Search for the cell housing the specified text and yield its [X, Y] center coordinate. 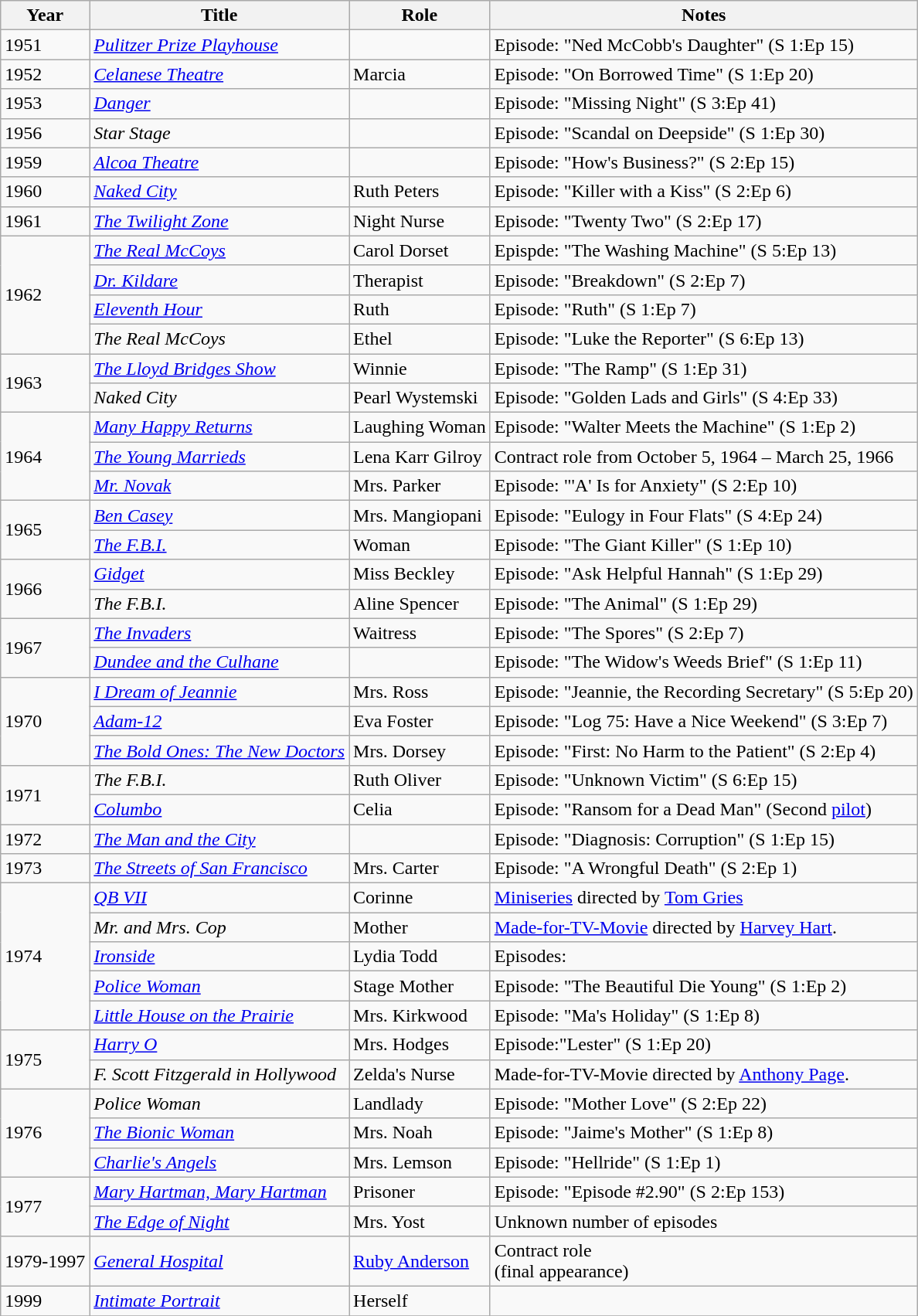
Landlady [420, 1103]
Episode: "The Beautiful Die Young" (S 1:Ep 2) [703, 986]
1959 [45, 162]
1951 [45, 45]
Intimate Portrait [219, 1301]
Episode: "Ned McCobb's Daughter" (S 1:Ep 15) [703, 45]
Year [45, 15]
Episode: "A Wrongful Death" (S 2:Ep 1) [703, 869]
Mrs. Ross [420, 692]
1965 [45, 530]
Miniseries directed by Tom Gries [703, 898]
Episode: "Breakdown" (S 2:Ep 7) [703, 280]
Ruth [420, 309]
Herself [420, 1301]
The Streets of San Francisco [219, 869]
1974 [45, 957]
Episode: "Jeannie, the Recording Secretary" (S 5:Ep 20) [703, 692]
Mary Hartman, Mary Hartman [219, 1192]
Pearl Wystemski [420, 398]
Title [219, 15]
Eleventh Hour [219, 309]
Made-for-TV-Movie directed by Harvey Hart. [703, 927]
Episode: "Golden Lads and Girls" (S 4:Ep 33) [703, 398]
Mrs. Noah [420, 1133]
Episode: "'A' Is for Anxiety" (S 2:Ep 10) [703, 486]
Ben Casey [219, 515]
Eva Foster [420, 721]
1953 [45, 104]
1967 [45, 648]
The Invaders [219, 633]
Pulitzer Prize Playhouse [219, 45]
Stage Mother [420, 986]
Episode: "Unknown Victim" (S 6:Ep 15) [703, 780]
Episode: "Mother Love" (S 2:Ep 22) [703, 1103]
The Bionic Woman [219, 1133]
Ruth Peters [420, 192]
Lena Karr Gilroy [420, 457]
Ironside [219, 957]
Mr. Novak [219, 486]
Mrs. Hodges [420, 1045]
Adam-12 [219, 721]
1976 [45, 1133]
Prisoner [420, 1192]
Mother [420, 927]
1956 [45, 133]
The Twilight Zone [219, 221]
Many Happy Returns [219, 427]
1970 [45, 721]
1963 [45, 383]
Columbo [219, 809]
Episode: "Hellride" (S 1:Ep 1) [703, 1162]
Zelda's Nurse [420, 1074]
Marcia [420, 74]
Episode: "Missing Night" (S 3:Ep 41) [703, 104]
1962 [45, 294]
Episode: "Ransom for a Dead Man" (Second pilot) [703, 809]
Night Nurse [420, 221]
Dundee and the Culhane [219, 662]
Contract role(final appearance) [703, 1261]
Aline Spencer [420, 604]
Episode: "Ruth" (S 1:Ep 7) [703, 309]
Episode: "Diagnosis: Corruption" (S 1:Ep 15) [703, 838]
Unknown number of episodes [703, 1221]
Mrs. Parker [420, 486]
Episode: "The Animal" (S 1:Ep 29) [703, 604]
Mrs. Yost [420, 1221]
Celanese Theatre [219, 74]
1964 [45, 457]
Winnie [420, 369]
F. Scott Fitzgerald in Hollywood [219, 1074]
The Young Marrieds [219, 457]
Lydia Todd [420, 957]
Celia [420, 809]
General Hospital [219, 1261]
Mrs. Kirkwood [420, 1015]
Episode: "Scandal on Deepside" (S 1:Ep 30) [703, 133]
Harry O [219, 1045]
Mrs. Dorsey [420, 750]
I Dream of Jeannie [219, 692]
Alcoa Theatre [219, 162]
1960 [45, 192]
Episode: "First: No Harm to the Patient" (S 2:Ep 4) [703, 750]
Waitress [420, 633]
1979-1997 [45, 1261]
Woman [420, 545]
Episode: "Episode #2.90" (S 2:Ep 153) [703, 1192]
Episode: "Walter Meets the Machine" (S 1:Ep 2) [703, 427]
Episode: "Twenty Two" (S 2:Ep 17) [703, 221]
Episode:"Lester" (S 1:Ep 20) [703, 1045]
Star Stage [219, 133]
Role [420, 15]
Mrs. Carter [420, 869]
Notes [703, 15]
1977 [45, 1206]
Episode: "Ma's Holiday" (S 1:Ep 8) [703, 1015]
Miss Beckley [420, 574]
The Edge of Night [219, 1221]
Laughing Woman [420, 427]
Mr. and Mrs. Cop [219, 927]
Little House on the Prairie [219, 1015]
Gidget [219, 574]
Ethel [420, 338]
Episode: "Killer with a Kiss" (S 2:Ep 6) [703, 192]
Episode: "On Borrowed Time" (S 1:Ep 20) [703, 74]
1952 [45, 74]
Episode: "Luke the Reporter" (S 6:Ep 13) [703, 338]
Episode: "Log 75: Have a Nice Weekend" (S 3:Ep 7) [703, 721]
1972 [45, 838]
1966 [45, 589]
The Bold Ones: The New Doctors [219, 750]
Dr. Kildare [219, 280]
Made-for-TV-Movie directed by Anthony Page. [703, 1074]
1999 [45, 1301]
1973 [45, 869]
Mrs. Mangiopani [420, 515]
Episode: "Eulogy in Four Flats" (S 4:Ep 24) [703, 515]
The Man and the City [219, 838]
Epispde: "The Washing Machine" (S 5:Ep 13) [703, 250]
Episode: "The Giant Killer" (S 1:Ep 10) [703, 545]
QB VII [219, 898]
Episode: "The Widow's Weeds Brief" (S 1:Ep 11) [703, 662]
Ruth Oliver [420, 780]
Ruby Anderson [420, 1261]
Episode: "How's Business?" (S 2:Ep 15) [703, 162]
Danger [219, 104]
Episode: "Ask Helpful Hannah" (S 1:Ep 29) [703, 574]
Therapist [420, 280]
Carol Dorset [420, 250]
Episodes: [703, 957]
1971 [45, 794]
1975 [45, 1059]
Contract role from October 5, 1964 – March 25, 1966 [703, 457]
Corinne [420, 898]
The Lloyd Bridges Show [219, 369]
Episode: "The Spores" (S 2:Ep 7) [703, 633]
Charlie's Angels [219, 1162]
1961 [45, 221]
Episode: "Jaime's Mother" (S 1:Ep 8) [703, 1133]
Episode: "The Ramp" (S 1:Ep 31) [703, 369]
Mrs. Lemson [420, 1162]
